Find where the given text appears and provide that cell's center as [X, Y] coordinate. 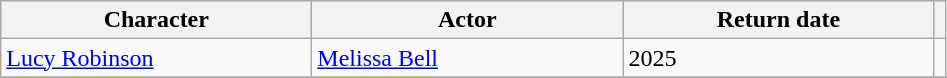
Return date [778, 20]
Character [156, 20]
2025 [778, 58]
Lucy Robinson [156, 58]
Melissa Bell [468, 58]
Actor [468, 20]
